Pinpoint the cell where the given text exists, returning its (x, y) midpoint coordinate. 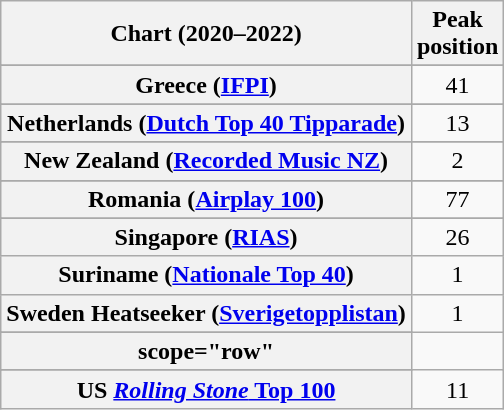
2 (457, 161)
Peakposition (457, 34)
77 (457, 199)
Greece (IFPI) (206, 85)
41 (457, 85)
New Zealand (Recorded Music NZ) (206, 161)
US Rolling Stone Top 100 (206, 389)
Romania (Airplay 100) (206, 199)
Chart (2020–2022) (206, 34)
Netherlands (Dutch Top 40 Tipparade) (206, 123)
Sweden Heatseeker (Sverigetopplistan) (206, 313)
26 (457, 237)
11 (457, 389)
Suriname (Nationale Top 40) (206, 275)
13 (457, 123)
Singapore (RIAS) (206, 237)
scope="row" (206, 351)
